For the text-containing cell, return its midpoint in [x, y] coordinate format. 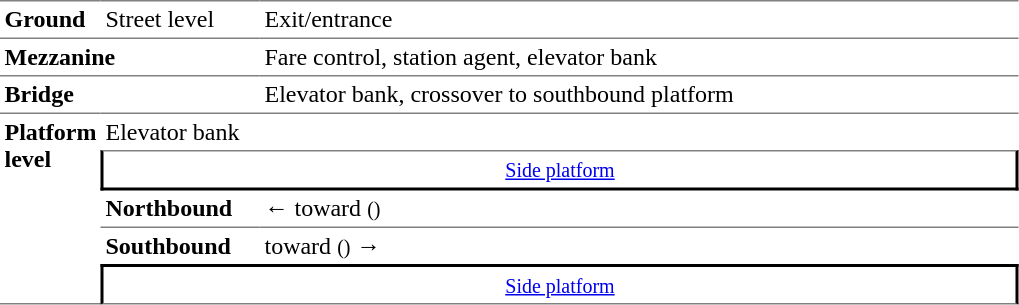
Northbound [180, 208]
toward () → [640, 245]
Fare control, station agent, elevator bank [640, 57]
Exit/entrance [640, 19]
Ground [50, 19]
Street level [180, 19]
Mezzanine [130, 57]
Southbound [180, 245]
Elevator bank, crossover to southbound platform [640, 94]
Platform level [50, 208]
Elevator bank [560, 131]
← toward () [640, 208]
Bridge [130, 94]
